Determine the [X, Y] coordinate at the center of the cell enclosing the given text.  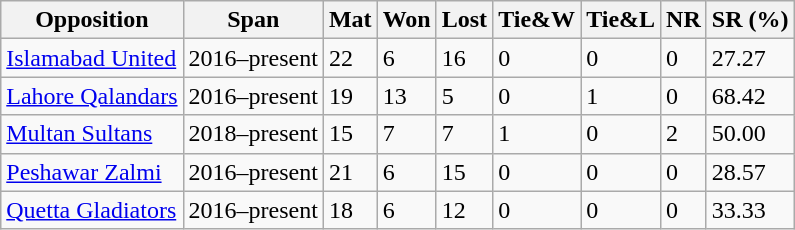
Peshawar Zalmi [92, 172]
18 [350, 210]
21 [350, 172]
Opposition [92, 20]
68.42 [750, 96]
Tie&L [621, 20]
Lost [464, 20]
28.57 [750, 172]
Tie&W [537, 20]
NR [684, 20]
33.33 [750, 210]
16 [464, 58]
2018–present [253, 134]
Won [406, 20]
22 [350, 58]
19 [350, 96]
Span [253, 20]
12 [464, 210]
SR (%) [750, 20]
Islamabad United [92, 58]
13 [406, 96]
Lahore Qalandars [92, 96]
Mat [350, 20]
2 [684, 134]
27.27 [750, 58]
Multan Sultans [92, 134]
50.00 [750, 134]
Quetta Gladiators [92, 210]
5 [464, 96]
